Detect which cell encompasses the target text, then output its (X, Y) center coordinate. 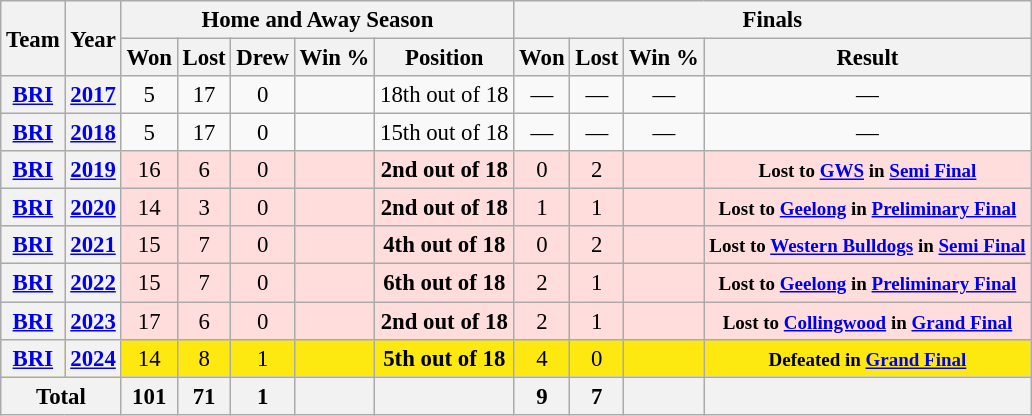
2018 (93, 133)
8 (204, 358)
3 (204, 208)
5th out of 18 (444, 358)
2017 (93, 95)
Finals (772, 20)
18th out of 18 (444, 95)
Drew (262, 58)
Defeated in Grand Final (868, 358)
15th out of 18 (444, 133)
4 (542, 358)
101 (149, 396)
Lost to Western Bulldogs in Semi Final (868, 245)
Result (868, 58)
Total (61, 396)
Year (93, 38)
4th out of 18 (444, 245)
2022 (93, 283)
6th out of 18 (444, 283)
2020 (93, 208)
Position (444, 58)
Home and Away Season (318, 20)
71 (204, 396)
2023 (93, 321)
Lost to Collingwood in Grand Final (868, 321)
2024 (93, 358)
2021 (93, 245)
Team (33, 38)
Lost to GWS in Semi Final (868, 170)
9 (542, 396)
2019 (93, 170)
16 (149, 170)
